Search for the cell housing the specified text and yield its (x, y) center coordinate. 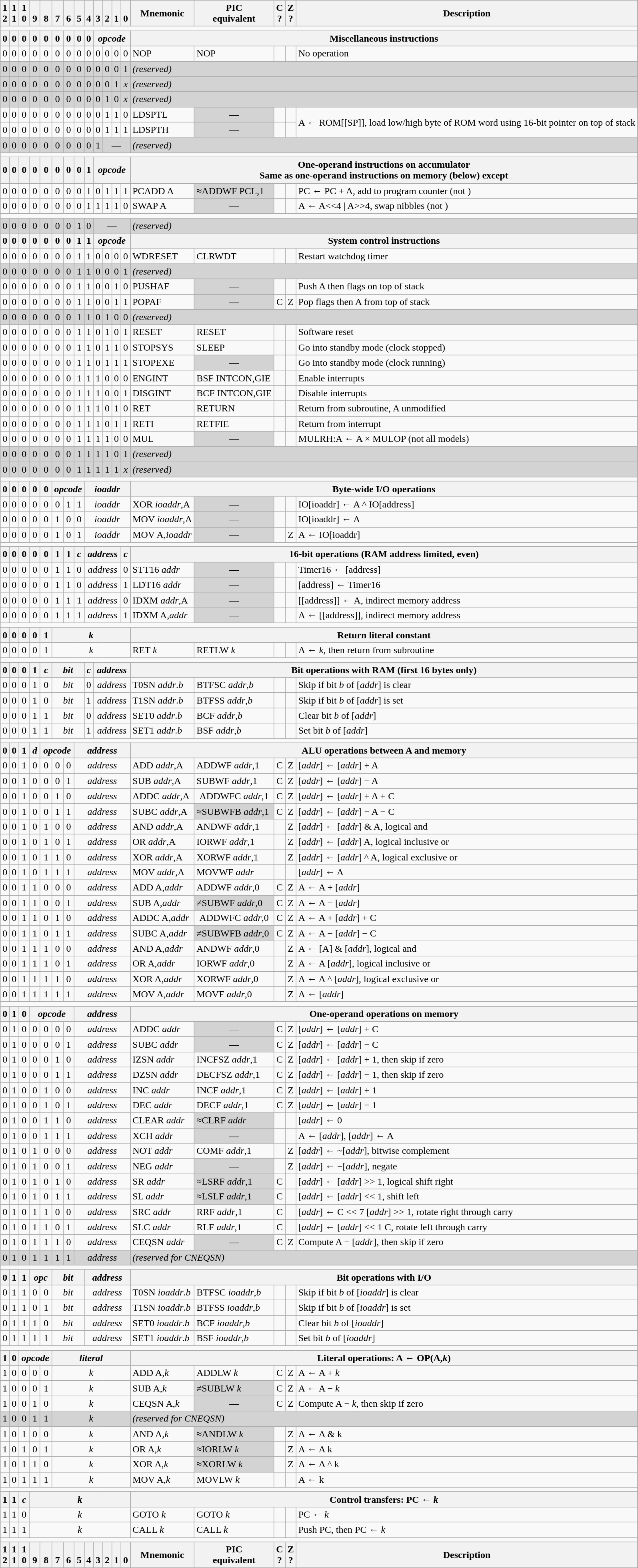
Software reset (467, 332)
≈LSRF addr,1 (234, 1181)
XOR ioaddr,A (162, 504)
DZSN addr (162, 1075)
A ← A & k (467, 1434)
One-operand instructions on accumulatorSame as one-operand instructions on memory (below) except (384, 170)
[addr] ← [addr] ^ A, logical exclusive or (467, 857)
T1SN addr.b (162, 700)
ADDLW k (234, 1373)
DECF addr,1 (234, 1105)
[addr] ← −[addr], negate (467, 1166)
SUB addr,A (162, 781)
[addr] ← [addr] − A (467, 781)
T0SN ioaddr.b (162, 1292)
[addr] ← [addr] & A, logical and (467, 826)
IDXM A,addr (162, 615)
RLF addr,1 (234, 1227)
MOV A,k (162, 1480)
SUBC addr,A (162, 811)
DISGINT (162, 393)
DECFSZ addr,1 (234, 1075)
STT16 addr (162, 569)
RETFIE (234, 424)
LDT16 addr (162, 585)
CLEAR addr (162, 1121)
CEQSN A,k (162, 1404)
NEG addr (162, 1166)
A ← A + [addr] (467, 888)
A ← ROM[[SP]], load low/high byte of ROM word using 16-bit pointer on top of stack (467, 122)
MOV addr,A (162, 872)
CLRWDT (234, 256)
SUBC A,addr (162, 933)
IDXM addr,A (162, 600)
PC ← PC + A, add to program counter (not ) (467, 191)
[addr] ← [addr] A, logical inclusive or (467, 842)
Push PC, then PC ← k (467, 1530)
Push A then flags on top of stack (467, 287)
≠SUBWFB addr,0 (234, 933)
MOVF addr,0 (234, 994)
[addr] ← ~[addr], bitwise complement (467, 1151)
CEQSN addr (162, 1242)
BCF INTCON,GIE (234, 393)
A ← k, then return from subroutine (467, 650)
BTFSC ioaddr,b (234, 1292)
ADDC addr,A (162, 796)
XOR A,k (162, 1464)
Enable interrupts (467, 378)
RETLW k (234, 650)
A ← A + [addr] + C (467, 918)
SUBWF addr,1 (234, 781)
Set bit b of [ioaddr] (467, 1338)
≠SUBLW k (234, 1388)
ADDC A,addr (162, 918)
ADD A,addr (162, 888)
Skip if bit b of [addr] is clear (467, 685)
IZSN addr (162, 1059)
SRC addr (162, 1212)
BTFSS ioaddr,b (234, 1307)
PUSHAF (162, 287)
Go into standby mode (clock running) (467, 363)
IORWF addr,0 (234, 964)
IO[ioaddr] ← A (467, 519)
Skip if bit b of [ioaddr] is set (467, 1307)
[addr] ← C << 7 [addr] >> 1, rotate right through carry (467, 1212)
COMF addr,1 (234, 1151)
PCADD A (162, 191)
≈ANDLW k (234, 1434)
Set bit b of [addr] (467, 731)
INC addr (162, 1090)
MOV A,addr (162, 994)
MUL (162, 439)
DEC addr (162, 1105)
XCH addr (162, 1136)
SL addr (162, 1197)
ADDWF addr,1 (234, 766)
SET1 addr.b (162, 731)
Clear bit b of [addr] (467, 716)
ADD A,k (162, 1373)
[addr] ← [addr] + 1 (467, 1090)
BCF ioaddr,b (234, 1323)
BTFSS addr,b (234, 700)
PC ← k (467, 1514)
Byte-wide I/O operations (384, 489)
A ← A<<4 | A>>4, swap nibbles (not ) (467, 206)
AND addr,A (162, 826)
ALU operations between A and memory (384, 750)
SUB A,addr (162, 903)
Control transfers: PC ← k (384, 1499)
literal (91, 1358)
POPAF (162, 302)
RETURN (234, 408)
[address] ← Timer16 (467, 585)
BCF addr,b (234, 716)
[addr] ← [addr] + C (467, 1029)
Bit operations with RAM (first 16 bytes only) (384, 670)
ADD addr,A (162, 766)
Restart watchdog timer (467, 256)
[addr] ← [addr] − 1, then skip if zero (467, 1075)
[addr] ← 0 (467, 1121)
16-bit operations (RAM address limited, even) (384, 554)
SET1 ioaddr.b (162, 1338)
[addr] ← [addr] + A (467, 766)
STOPSYS (162, 347)
No operation (467, 54)
Compute A − [addr], then skip if zero (467, 1242)
≈ADDWF PCL,1 (234, 191)
NOT addr (162, 1151)
[addr] ← [addr] + A + C (467, 796)
A ← A [addr], logical inclusive or (467, 964)
BSF INTCON,GIE (234, 378)
[addr] ← [addr] − A − C (467, 811)
Return literal constant (384, 635)
IO[ioaddr] ← A ^ IO[address] (467, 504)
Pop flags then A from top of stack (467, 302)
Compute A − k, then skip if zero (467, 1404)
Timer16 ← [address] (467, 569)
BSF addr,b (234, 731)
ANDWF addr,1 (234, 826)
RRF addr,1 (234, 1212)
SLEEP (234, 347)
Disable interrupts (467, 393)
[addr] ← [addr] << 1 C, rotate left through carry (467, 1227)
A ← A k (467, 1449)
XORWF addr,1 (234, 857)
BSF ioaddr,b (234, 1338)
A ← A − [addr] − C (467, 933)
MOVWF addr (234, 872)
[addr] ← [addr] − C (467, 1044)
A ← A ^ [addr], logical exclusive or (467, 979)
LDSPTH (162, 130)
AND A,k (162, 1434)
MOV A,ioaddr (162, 535)
[[address]] ← A, indirect memory address (467, 600)
≈IORLW k (234, 1449)
ADDWFC addr,0 (234, 918)
≈XORLW k (234, 1464)
Skip if bit b of [ioaddr] is clear (467, 1292)
≈LSLF addr,1 (234, 1197)
ANDWF addr,0 (234, 948)
Return from interrupt (467, 424)
≠SUBWF addr,0 (234, 903)
XOR addr,A (162, 857)
[addr] ← [addr] − 1 (467, 1105)
OR A,addr (162, 964)
RETI (162, 424)
STOPEXE (162, 363)
System control instructions (384, 241)
AND A,addr (162, 948)
d (35, 750)
Bit operations with I/O (384, 1277)
ADDWFC addr,1 (234, 796)
A ← A − k (467, 1388)
A ← [addr] (467, 994)
One-operand operations on memory (384, 1014)
OR addr,A (162, 842)
Skip if bit b of [addr] is set (467, 700)
SUB A,k (162, 1388)
A ← [A] & [addr], logical and (467, 948)
[addr] ← [addr] + 1, then skip if zero (467, 1059)
Miscellaneous instructions (384, 38)
ENGINT (162, 378)
ADDWF addr,0 (234, 888)
ADDC addr (162, 1029)
A ← k (467, 1480)
A ← [addr], [addr] ← A (467, 1136)
≈SUBWFB addr,1 (234, 811)
SET0 ioaddr.b (162, 1323)
SLC addr (162, 1227)
OR A,k (162, 1449)
Clear bit b of [ioaddr] (467, 1323)
[addr] ← [addr] << 1, shift left (467, 1197)
A ← A ^ k (467, 1464)
MOV ioaddr,A (162, 519)
[addr] ← A (467, 872)
RET (162, 408)
A ← A + k (467, 1373)
[addr] ← [addr] >> 1, logical shift right (467, 1181)
SET0 addr.b (162, 716)
XORWF addr,0 (234, 979)
SUBC addr (162, 1044)
Go into standby mode (clock stopped) (467, 347)
A ← A − [addr] (467, 903)
A ← [[address]], indirect memory address (467, 615)
Literal operations: A ← OP(A,k) (384, 1358)
≈CLRF addr (234, 1121)
MOVLW k (234, 1480)
WDRESET (162, 256)
MULRH:A ← A × MULOP (not all models) (467, 439)
A ← IO[ioaddr] (467, 535)
T1SN ioaddr.b (162, 1307)
IORWF addr,1 (234, 842)
SR addr (162, 1181)
INCF addr,1 (234, 1090)
Return from subroutine, A unmodified (467, 408)
XOR A,addr (162, 979)
INCFSZ addr,1 (234, 1059)
SWAP A (162, 206)
opc (41, 1277)
RET k (162, 650)
BTFSC addr,b (234, 685)
T0SN addr.b (162, 685)
LDSPTL (162, 114)
